Output the [x, y] coordinate of the center of the cell containing the given text.  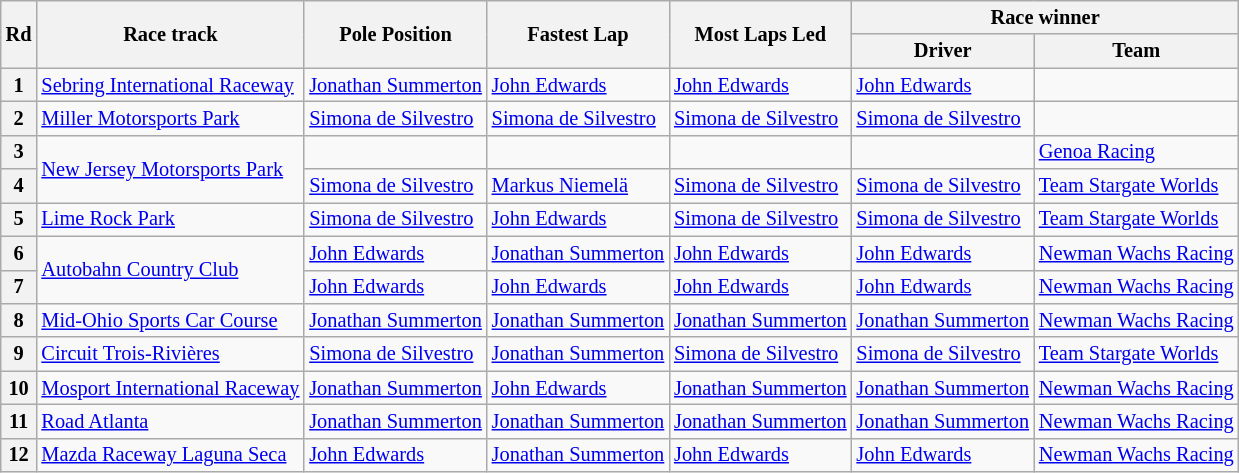
Mosport International Raceway [170, 388]
Sebring International Raceway [170, 85]
9 [19, 354]
6 [19, 253]
Pole Position [395, 34]
Mazda Raceway Laguna Seca [170, 455]
Rd [19, 34]
Most Laps Led [760, 34]
Race winner [1046, 17]
5 [19, 219]
10 [19, 388]
11 [19, 421]
Mid-Ohio Sports Car Course [170, 320]
3 [19, 152]
12 [19, 455]
Autobahn Country Club [170, 270]
2 [19, 118]
Genoa Racing [1136, 152]
New Jersey Motorsports Park [170, 168]
Lime Rock Park [170, 219]
Miller Motorsports Park [170, 118]
Circuit Trois-Rivières [170, 354]
1 [19, 85]
Race track [170, 34]
Road Atlanta [170, 421]
7 [19, 287]
Markus Niemelä [578, 186]
Driver [943, 51]
8 [19, 320]
Team [1136, 51]
4 [19, 186]
Fastest Lap [578, 34]
